Detect which cell encompasses the target text, then output its (X, Y) center coordinate. 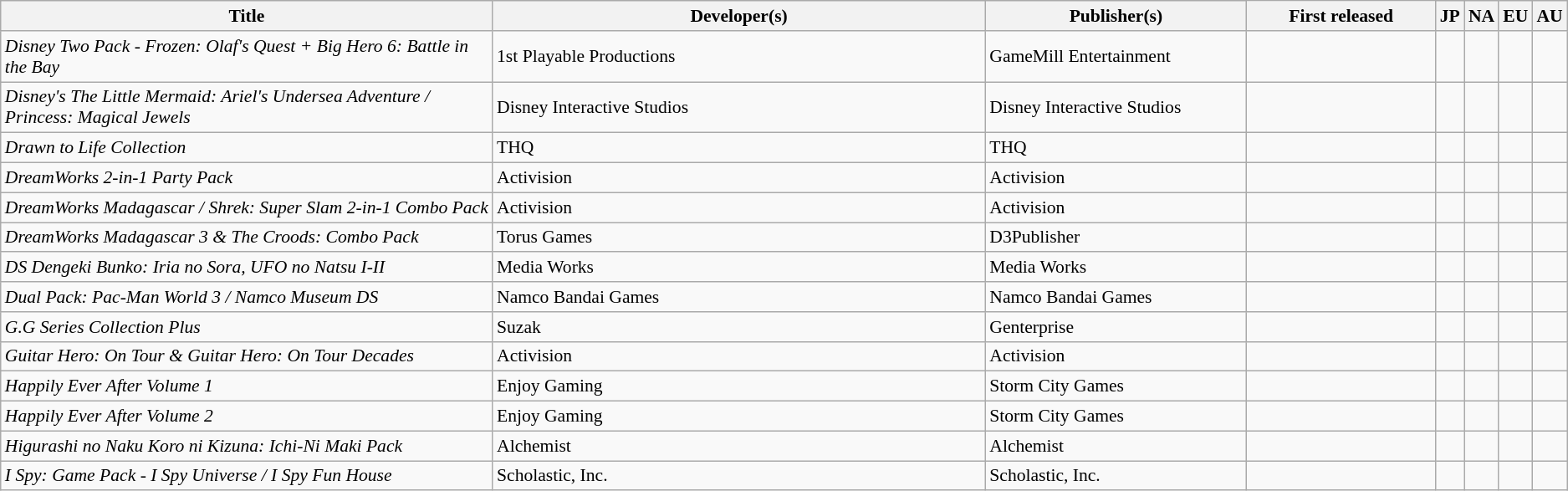
DreamWorks 2-in-1 Party Pack (247, 178)
EU (1515, 16)
Disney's The Little Mermaid: Ariel's Undersea Adventure / Princess: Magical Jewels (247, 107)
Developer(s) (739, 16)
Suzak (739, 327)
DS Dengeki Bunko: Iria no Sora, UFO no Natsu I-II (247, 268)
D3Publisher (1116, 238)
JP (1450, 16)
Genterprise (1116, 327)
NA (1482, 16)
Disney Two Pack - Frozen: Olaf's Quest + Big Hero 6: Battle in the Bay (247, 57)
Dual Pack: Pac-Man World 3 / Namco Museum DS (247, 297)
Torus Games (739, 238)
Happily Ever After Volume 1 (247, 386)
DreamWorks Madagascar 3 & The Croods: Combo Pack (247, 238)
I Spy: Game Pack - I Spy Universe / I Spy Fun House (247, 476)
G.G Series Collection Plus (247, 327)
AU (1549, 16)
Title (247, 16)
1st Playable Productions (739, 57)
Guitar Hero: On Tour & Guitar Hero: On Tour Decades (247, 356)
Publisher(s) (1116, 16)
Happily Ever After Volume 2 (247, 417)
DreamWorks Madagascar / Shrek: Super Slam 2-in-1 Combo Pack (247, 207)
First released (1341, 16)
GameMill Entertainment (1116, 57)
Drawn to Life Collection (247, 148)
Higurashi no Naku Koro ni Kizuna: Ichi-Ni Maki Pack (247, 446)
